Search for the cell housing the specified text and yield its (x, y) center coordinate. 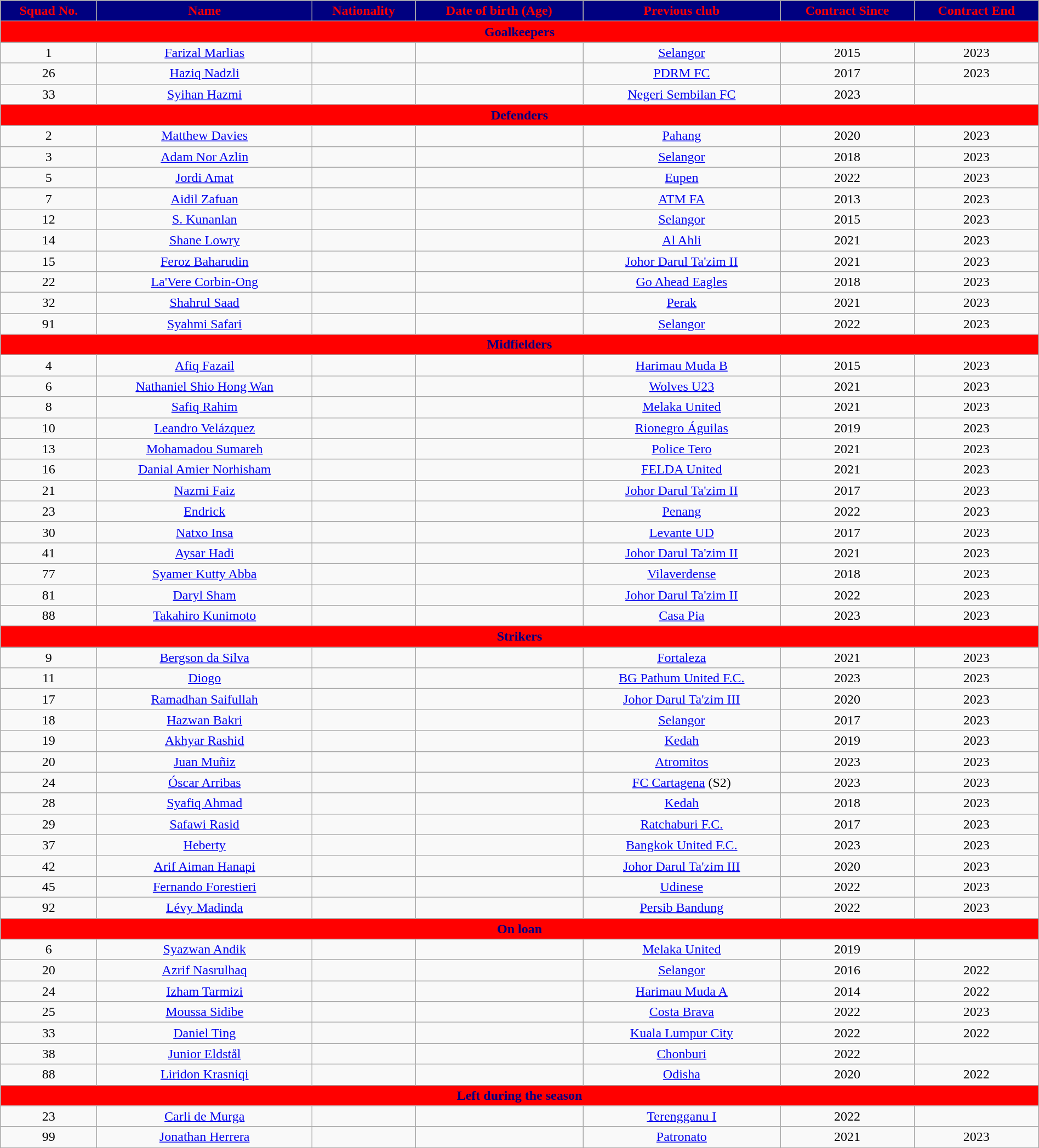
Negeri Sembilan FC (682, 94)
Syihan Hazmi (205, 94)
91 (49, 324)
30 (49, 532)
Goalkeepers (519, 32)
Adam Nor Azlin (205, 157)
45 (49, 887)
Perak (682, 303)
Terengganu I (682, 1116)
Costa Brava (682, 1012)
Syahmi Safari (205, 324)
Feroz Baharudin (205, 261)
77 (49, 574)
Pahang (682, 136)
Haziq Nadzli (205, 73)
Farizal Marlias (205, 53)
Akhyar Rashid (205, 741)
Juan Muñiz (205, 762)
Midfielders (519, 345)
Óscar Arribas (205, 783)
Shane Lowry (205, 240)
2014 (847, 991)
Jordi Amat (205, 178)
Police Tero (682, 449)
Bangkok United F.C. (682, 845)
Casa Pia (682, 616)
25 (49, 1012)
Levante UD (682, 532)
FC Cartagena (S2) (682, 783)
Nazmi Faiz (205, 490)
Name (205, 11)
Danial Amier Norhisham (205, 470)
Fernando Forestieri (205, 887)
99 (49, 1137)
La'Vere Corbin-Ong (205, 282)
Jonathan Herrera (205, 1137)
Ramadhan Saifullah (205, 699)
Lévy Madinda (205, 907)
Matthew Davies (205, 136)
Penang (682, 511)
2016 (847, 970)
8 (49, 407)
Syamer Kutty Abba (205, 574)
Carli de Murga (205, 1116)
38 (49, 1054)
Natxo Insa (205, 532)
21 (49, 490)
Eupen (682, 178)
Contract Since (847, 11)
Go Ahead Eagles (682, 282)
Liridon Krasniqi (205, 1075)
Patronato (682, 1137)
15 (49, 261)
13 (49, 449)
FELDA United (682, 470)
4 (49, 365)
Persib Bandung (682, 907)
Syazwan Andik (205, 950)
Aidil Zafuan (205, 198)
Arif Aiman Hanapi (205, 866)
Contract End (977, 11)
Al Ahli (682, 240)
PDRM FC (682, 73)
7 (49, 198)
Chonburi (682, 1054)
41 (49, 553)
Udinese (682, 887)
On loan (519, 929)
Harimau Muda A (682, 991)
Daniel Ting (205, 1033)
3 (49, 157)
14 (49, 240)
42 (49, 866)
1 (49, 53)
Fortaleza (682, 658)
Shahrul Saad (205, 303)
17 (49, 699)
Bergson da Silva (205, 658)
Mohamadou Sumareh (205, 449)
37 (49, 845)
BG Pathum United F.C. (682, 678)
Ratchaburi F.C. (682, 824)
Leandro Velázquez (205, 428)
81 (49, 595)
22 (49, 282)
Odisha (682, 1075)
18 (49, 720)
Safiq Rahim (205, 407)
Safawi Rasid (205, 824)
Takahiro Kunimoto (205, 616)
28 (49, 803)
92 (49, 907)
10 (49, 428)
Nathaniel Shio Hong Wan (205, 386)
29 (49, 824)
Strikers (519, 637)
Date of birth (Age) (499, 11)
Harimau Muda B (682, 365)
Junior Eldstål (205, 1054)
Daryl Sham (205, 595)
Afiq Fazail (205, 365)
32 (49, 303)
9 (49, 658)
Syafiq Ahmad (205, 803)
Hazwan Bakri (205, 720)
Vilaverdense (682, 574)
Squad No. (49, 11)
Kuala Lumpur City (682, 1033)
Wolves U23 (682, 386)
2013 (847, 198)
16 (49, 470)
Defenders (519, 115)
19 (49, 741)
26 (49, 73)
Atromitos (682, 762)
Rionegro Águilas (682, 428)
Azrif Nasrulhaq (205, 970)
Left during the season (519, 1095)
12 (49, 219)
S. Kunanlan (205, 219)
11 (49, 678)
5 (49, 178)
Diogo (205, 678)
Heberty (205, 845)
Endrick (205, 511)
Aysar Hadi (205, 553)
Nationality (364, 11)
Moussa Sidibe (205, 1012)
Izham Tarmizi (205, 991)
ATM FA (682, 198)
2 (49, 136)
Previous club (682, 11)
